Locate the cell with the specified text and output its (x, y) center coordinate. 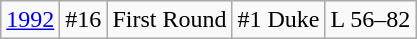
#16 (84, 20)
#1 Duke (278, 20)
L 56–82 (370, 20)
1992 (30, 20)
First Round (170, 20)
